Identify which cell holds the provided text, then report its (X, Y) central coordinate. 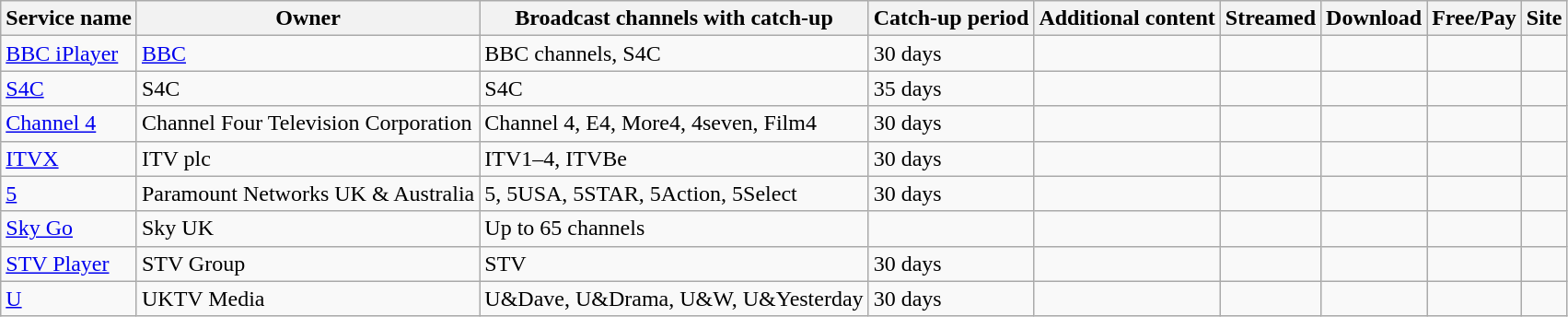
Channel Four Television Corporation (308, 123)
U&Dave, U&Drama, U&W, U&Yesterday (674, 299)
Sky Go (69, 229)
Site (1544, 18)
STV Player (69, 264)
ITVX (69, 158)
Paramount Networks UK & Australia (308, 194)
Channel 4, E4, More4, 4seven, Film4 (674, 123)
5 (69, 194)
35 days (951, 88)
BBC (308, 53)
Catch-up period (951, 18)
Streamed (1271, 18)
STV Group (308, 264)
BBC channels, S4C (674, 53)
U (69, 299)
Up to 65 channels (674, 229)
BBC iPlayer (69, 53)
Broadcast channels with catch-up (674, 18)
Owner (308, 18)
Sky UK (308, 229)
5, 5USA, 5STAR, 5Action, 5Select (674, 194)
UKTV Media (308, 299)
ITV1–4, ITVBe (674, 158)
Free/Pay (1475, 18)
STV (674, 264)
Additional content (1127, 18)
Download (1374, 18)
ITV plc (308, 158)
Service name (69, 18)
Channel 4 (69, 123)
